Capture the cell that displays the provided text and extract its [X, Y] central coordinate. 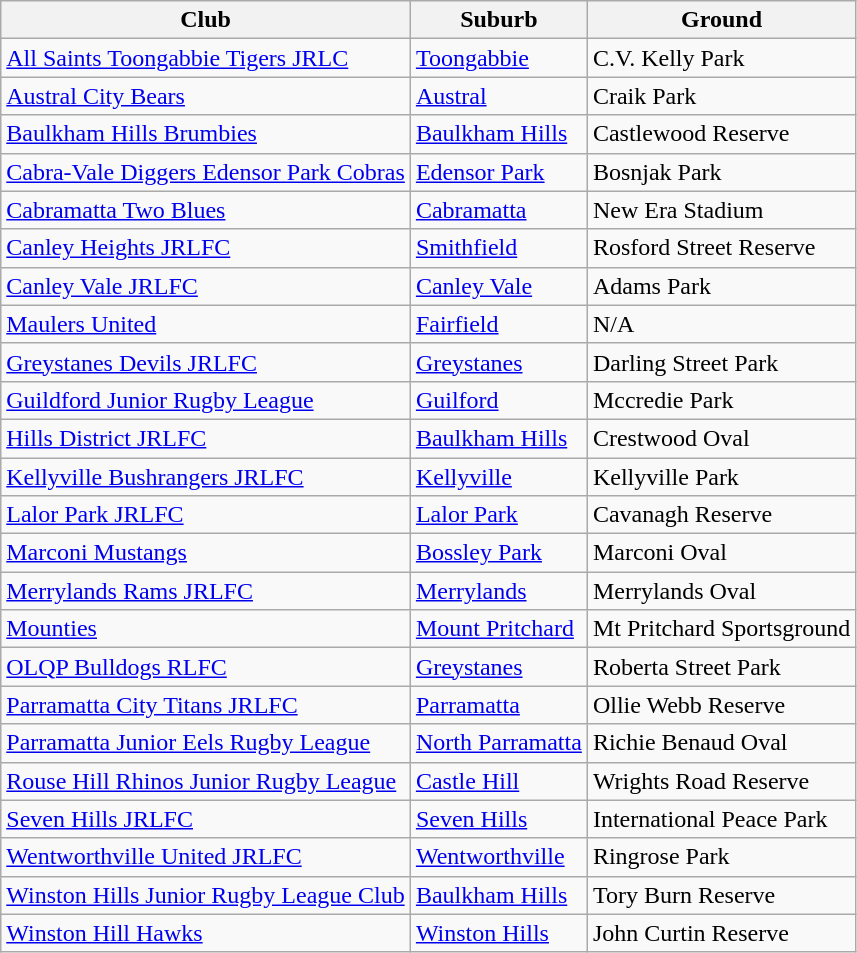
All Saints Toongabbie Tigers JRLC [206, 58]
Cabra-Vale Diggers Edensor Park Cobras [206, 172]
Wentworthville [498, 857]
Winston Hills Junior Rugby League Club [206, 895]
Kellyville [498, 477]
Parramatta City Titans JRLFC [206, 705]
Crestwood Oval [721, 438]
North Parramatta [498, 743]
Wrights Road Reserve [721, 781]
Winston Hill Hawks [206, 933]
Edensor Park [498, 172]
Mt Pritchard Sportsground [721, 629]
Ringrose Park [721, 857]
Toongabbie [498, 58]
Club [206, 20]
Parramatta Junior Eels Rugby League [206, 743]
Austral City Bears [206, 96]
Merrylands Oval [721, 591]
Ground [721, 20]
Kellyville Park [721, 477]
Bossley Park [498, 553]
Cabramatta [498, 210]
Seven Hills [498, 819]
Craik Park [721, 96]
Wentworthville United JRLFC [206, 857]
Rouse Hill Rhinos Junior Rugby League [206, 781]
Winston Hills [498, 933]
Greystanes Devils JRLFC [206, 362]
Rosford Street Reserve [721, 248]
Mccredie Park [721, 400]
Guilford [498, 400]
Seven Hills JRLFC [206, 819]
Mount Pritchard [498, 629]
Mounties [206, 629]
Merrylands [498, 591]
Baulkham Hills Brumbies [206, 134]
Canley Heights JRLFC [206, 248]
International Peace Park [721, 819]
OLQP Bulldogs RLFC [206, 667]
Cabramatta Two Blues [206, 210]
Darling Street Park [721, 362]
Austral [498, 96]
Castlewood Reserve [721, 134]
Canley Vale [498, 286]
Fairfield [498, 324]
C.V. Kelly Park [721, 58]
Castle Hill [498, 781]
N/A [721, 324]
Merrylands Rams JRLFC [206, 591]
Adams Park [721, 286]
Roberta Street Park [721, 667]
Lalor Park [498, 515]
Marconi Mustangs [206, 553]
Smithfield [498, 248]
Lalor Park JRLFC [206, 515]
Suburb [498, 20]
Canley Vale JRLFC [206, 286]
John Curtin Reserve [721, 933]
Cavanagh Reserve [721, 515]
Guildford Junior Rugby League [206, 400]
Bosnjak Park [721, 172]
Richie Benaud Oval [721, 743]
Kellyville Bushrangers JRLFC [206, 477]
New Era Stadium [721, 210]
Maulers United [206, 324]
Parramatta [498, 705]
Hills District JRLFC [206, 438]
Ollie Webb Reserve [721, 705]
Marconi Oval [721, 553]
Tory Burn Reserve [721, 895]
